Return the [X, Y] coordinate for the center point of the cell that contains the specified text.  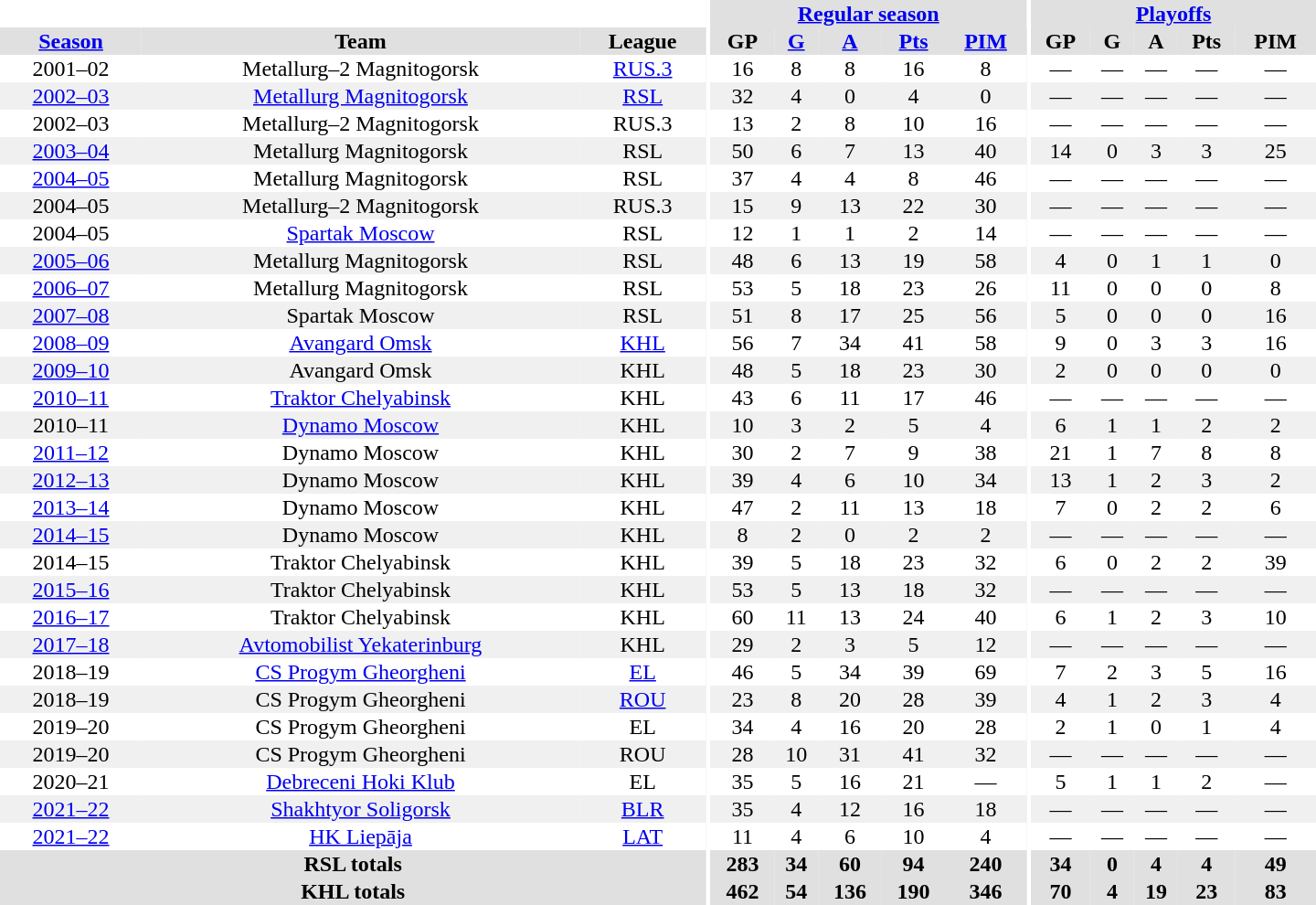
2005–06 [71, 261]
31 [850, 754]
2016–17 [71, 617]
Regular season [868, 14]
83 [1276, 891]
2020–21 [71, 782]
2006–07 [71, 288]
50 [742, 151]
2008–09 [71, 343]
2001–02 [71, 69]
BLR [642, 809]
2012–13 [71, 480]
24 [914, 617]
2007–08 [71, 315]
Shakhtyor Soligorsk [360, 809]
190 [914, 891]
Playoffs [1173, 14]
HK Liepāja [360, 836]
69 [985, 672]
22 [914, 206]
2017–18 [71, 644]
2009–10 [71, 370]
LAT [642, 836]
43 [742, 398]
Team [360, 41]
47 [742, 507]
Avtomobilist Yekaterinburg [360, 644]
29 [742, 644]
2015–16 [71, 590]
37 [742, 178]
136 [850, 891]
RSL totals [353, 864]
Season [71, 41]
70 [1060, 891]
KHL totals [353, 891]
49 [1276, 864]
54 [796, 891]
League [642, 41]
346 [985, 891]
26 [985, 288]
Debreceni Hoki Klub [360, 782]
94 [914, 864]
283 [742, 864]
240 [985, 864]
15 [742, 206]
2003–04 [71, 151]
2011–12 [71, 452]
462 [742, 891]
38 [985, 452]
51 [742, 315]
2013–14 [71, 507]
